For the text-containing cell, return its midpoint in [x, y] coordinate format. 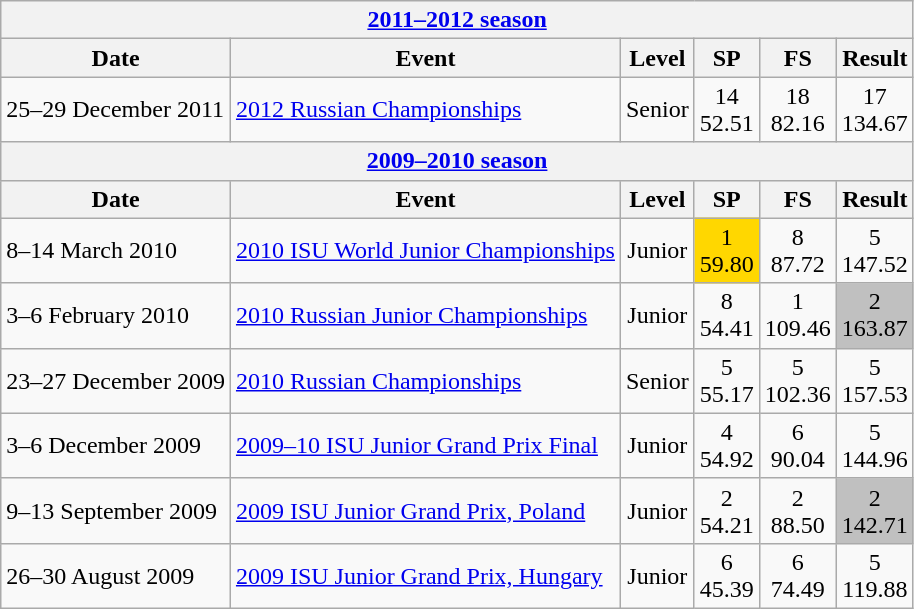
5 55.17 [726, 380]
2009–10 ISU Junior Grand Prix Final [425, 446]
2 88.50 [798, 510]
17 134.67 [874, 110]
6 45.39 [726, 576]
2011–2012 season [458, 20]
6 74.49 [798, 576]
1 109.46 [798, 316]
18 82.16 [798, 110]
23–27 December 2009 [116, 380]
2010 ISU World Junior Championships [425, 250]
2 163.87 [874, 316]
9–13 September 2009 [116, 510]
2009 ISU Junior Grand Prix, Hungary [425, 576]
5 147.52 [874, 250]
3–6 December 2009 [116, 446]
2 142.71 [874, 510]
14 52.51 [726, 110]
1 59.80 [726, 250]
25–29 December 2011 [116, 110]
2012 Russian Championships [425, 110]
4 54.92 [726, 446]
2009–2010 season [458, 161]
2009 ISU Junior Grand Prix, Poland [425, 510]
5 102.36 [798, 380]
2010 Russian Championships [425, 380]
5 157.53 [874, 380]
2010 Russian Junior Championships [425, 316]
8 54.41 [726, 316]
5 119.88 [874, 576]
5 144.96 [874, 446]
2 54.21 [726, 510]
26–30 August 2009 [116, 576]
3–6 February 2010 [116, 316]
8–14 March 2010 [116, 250]
8 87.72 [798, 250]
6 90.04 [798, 446]
